Search for the cell housing the specified text and yield its (x, y) center coordinate. 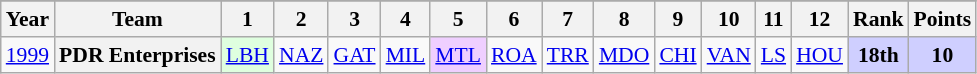
9 (678, 19)
12 (820, 19)
Rank (878, 19)
MTL (458, 55)
TRR (568, 55)
HOU (820, 55)
11 (774, 19)
18th (878, 55)
1 (248, 19)
GAT (354, 55)
2 (301, 19)
8 (624, 19)
3 (354, 19)
MDO (624, 55)
Year (28, 19)
MIL (406, 55)
LBH (248, 55)
PDR Enterprises (138, 55)
1999 (28, 55)
LS (774, 55)
NAZ (301, 55)
5 (458, 19)
ROA (514, 55)
CHI (678, 55)
4 (406, 19)
6 (514, 19)
Points (943, 19)
VAN (729, 55)
7 (568, 19)
Team (138, 19)
